Output the [X, Y] coordinate of the center of the cell containing the given text.  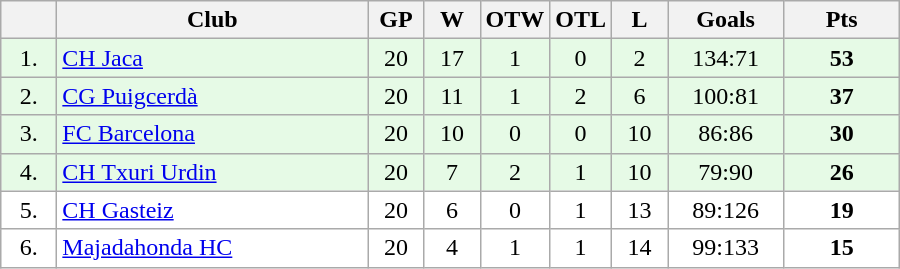
26 [842, 172]
Goals [726, 20]
Majadahonda HC [212, 248]
134:71 [726, 58]
37 [842, 96]
Club [212, 20]
13 [640, 210]
CG Puigcerdà [212, 96]
30 [842, 134]
99:133 [726, 248]
3. [29, 134]
53 [842, 58]
19 [842, 210]
79:90 [726, 172]
GP [396, 20]
100:81 [726, 96]
4. [29, 172]
17 [452, 58]
4 [452, 248]
5. [29, 210]
7 [452, 172]
1. [29, 58]
86:86 [726, 134]
15 [842, 248]
L [640, 20]
2. [29, 96]
Pts [842, 20]
FC Barcelona [212, 134]
OTL [581, 20]
W [452, 20]
CH Txuri Urdin [212, 172]
11 [452, 96]
89:126 [726, 210]
14 [640, 248]
OTW [515, 20]
CH Jaca [212, 58]
6. [29, 248]
CH Gasteiz [212, 210]
